Pinpoint the cell where the given text exists, returning its (X, Y) midpoint coordinate. 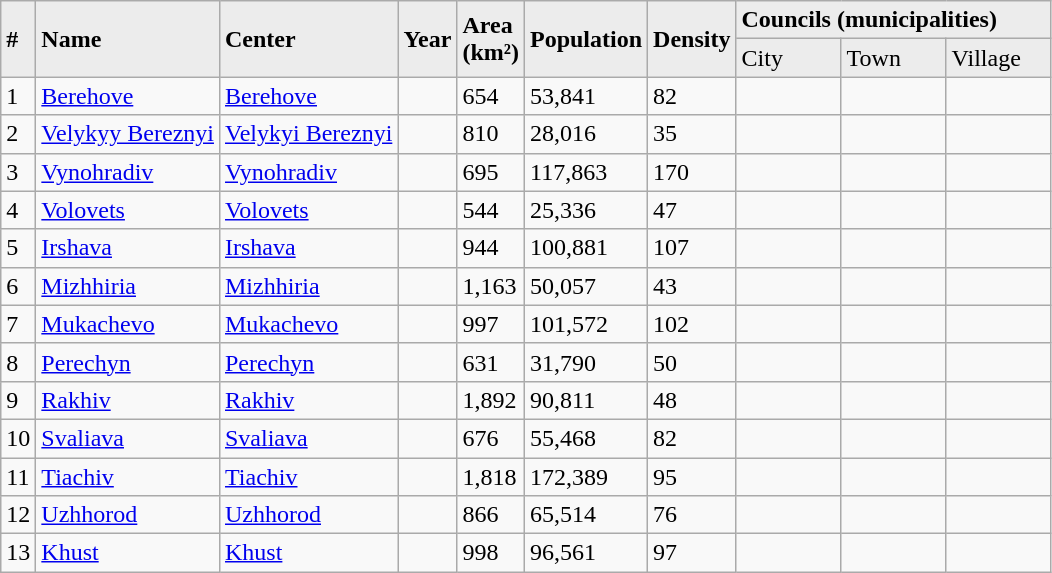
76 (692, 515)
107 (692, 248)
47 (692, 210)
35 (692, 134)
28,016 (586, 134)
172,389 (586, 477)
90,811 (586, 400)
Density (692, 39)
11 (18, 477)
998 (491, 553)
12 (18, 515)
9 (18, 400)
# (18, 39)
50,057 (586, 286)
101,572 (586, 324)
631 (491, 362)
544 (491, 210)
Town (894, 58)
1 (18, 96)
1,818 (491, 477)
31,790 (586, 362)
65,514 (586, 515)
Area(km²) (491, 39)
53,841 (586, 96)
48 (692, 400)
7 (18, 324)
10 (18, 438)
944 (491, 248)
866 (491, 515)
Center (308, 39)
Name (128, 39)
Councils (municipalities) (894, 20)
6 (18, 286)
5 (18, 248)
55,468 (586, 438)
810 (491, 134)
Village (998, 58)
13 (18, 553)
695 (491, 172)
Population (586, 39)
25,336 (586, 210)
97 (692, 553)
43 (692, 286)
1,163 (491, 286)
170 (692, 172)
117,863 (586, 172)
100,881 (586, 248)
Velykyy Bereznyi (128, 134)
2 (18, 134)
4 (18, 210)
654 (491, 96)
8 (18, 362)
City (788, 58)
1,892 (491, 400)
96,561 (586, 553)
50 (692, 362)
102 (692, 324)
Velykyi Bereznyi (308, 134)
676 (491, 438)
3 (18, 172)
95 (692, 477)
997 (491, 324)
Year (428, 39)
